Scan for the cell matching the given text and deliver its [x, y] coordinate at center. 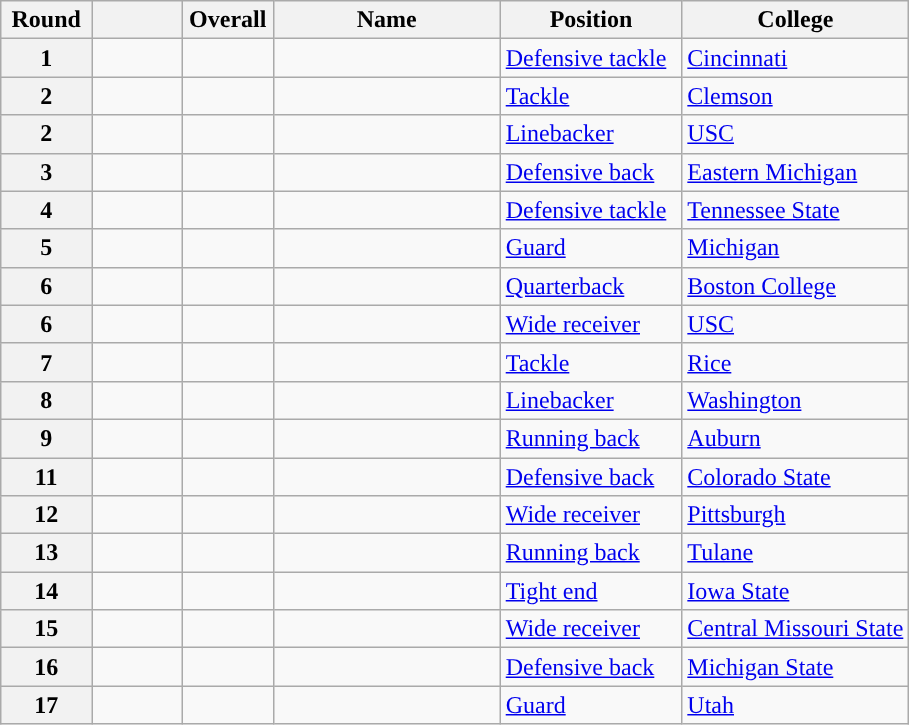
1 [46, 58]
Position [591, 20]
Clemson [796, 96]
14 [46, 591]
Tulane [796, 553]
13 [46, 553]
16 [46, 667]
Washington [796, 400]
Overall [228, 20]
Tight end [591, 591]
Boston College [796, 286]
Eastern Michigan [796, 172]
Colorado State [796, 477]
Quarterback [591, 286]
Name [386, 20]
11 [46, 477]
7 [46, 362]
Rice [796, 362]
8 [46, 400]
15 [46, 629]
Central Missouri State [796, 629]
Tennessee State [796, 210]
College [796, 20]
Michigan [796, 248]
17 [46, 705]
4 [46, 210]
Iowa State [796, 591]
Auburn [796, 438]
Utah [796, 705]
12 [46, 515]
3 [46, 172]
Michigan State [796, 667]
Pittsburgh [796, 515]
9 [46, 438]
5 [46, 248]
Cincinnati [796, 58]
Round [46, 20]
